Determine the (x, y) coordinate at the center of the cell enclosing the given text.  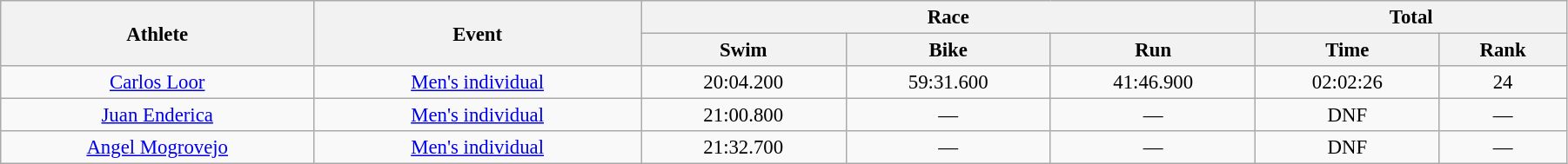
21:00.800 (743, 115)
Run (1152, 50)
Juan Enderica (157, 115)
Angel Mogrovejo (157, 148)
Time (1347, 50)
59:31.600 (948, 82)
Athlete (157, 33)
Bike (948, 50)
Carlos Loor (157, 82)
Event (478, 33)
Total (1411, 17)
24 (1504, 82)
20:04.200 (743, 82)
Race (948, 17)
Swim (743, 50)
21:32.700 (743, 148)
Rank (1504, 50)
02:02:26 (1347, 82)
41:46.900 (1152, 82)
